Determine the (x, y) coordinate at the center of the cell enclosing the given text.  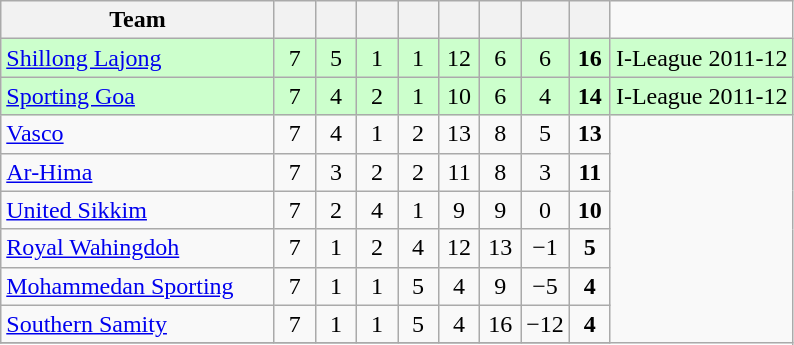
Team (138, 20)
United Sikkim (138, 210)
Royal Wahingdoh (138, 248)
14 (590, 96)
−12 (546, 324)
−5 (546, 286)
0 (546, 210)
Ar-Hima (138, 172)
Southern Samity (138, 324)
Sporting Goa (138, 96)
Shillong Lajong (138, 58)
Mohammedan Sporting (138, 286)
−1 (546, 248)
Vasco (138, 134)
